Return the [x, y] coordinate for the center point of the cell that contains the specified text.  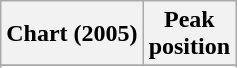
Peakposition [189, 34]
Chart (2005) [72, 34]
